Output the (x, y) coordinate of the center of the cell containing the given text.  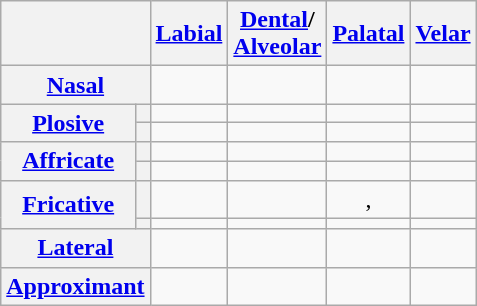
Plosive (68, 123)
Labial (189, 34)
Fricative (68, 204)
Palatal (368, 34)
Lateral (76, 248)
Dental/Alveolar (278, 34)
Nasal (76, 85)
Velar (443, 34)
Approximant (76, 286)
Affricate (68, 161)
, (368, 199)
